Find where the given text appears and provide that cell's center as [X, Y] coordinate. 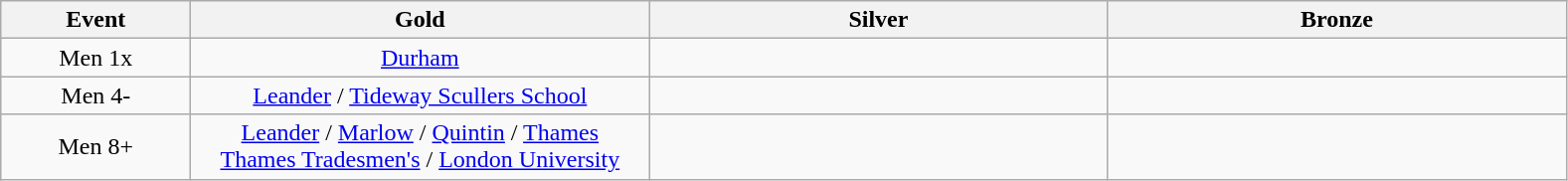
Leander / Tideway Scullers School [420, 95]
Durham [420, 58]
Gold [420, 20]
Silver [879, 20]
Leander / Marlow / Quintin / Thames Thames Tradesmen's / London University [420, 147]
Men 8+ [95, 147]
Men 4- [95, 95]
Event [95, 20]
Bronze [1336, 20]
Men 1x [95, 58]
